Pinpoint the cell where the given text exists, returning its (x, y) midpoint coordinate. 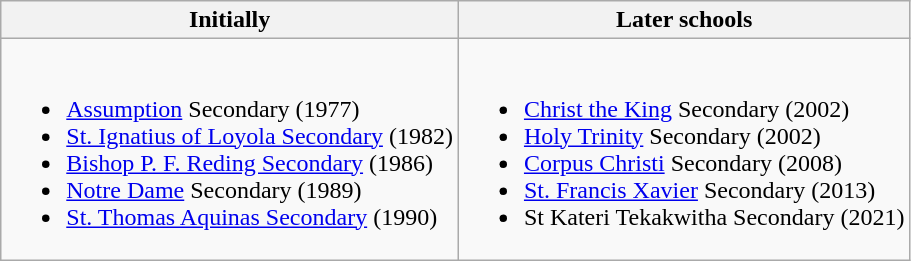
Initially (230, 20)
Later schools (684, 20)
